Return [x, y] of the center of cell containing provided text 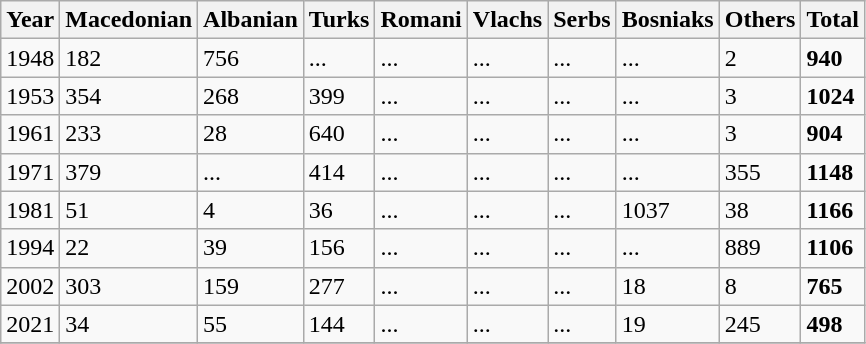
Romani [421, 20]
354 [129, 96]
414 [339, 172]
233 [129, 134]
1037 [668, 210]
1971 [30, 172]
640 [339, 134]
2 [760, 58]
1024 [833, 96]
1981 [30, 210]
159 [251, 286]
1166 [833, 210]
1148 [833, 172]
36 [339, 210]
268 [251, 96]
144 [339, 324]
22 [129, 248]
Year [30, 20]
19 [668, 324]
2002 [30, 286]
756 [251, 58]
Macedonian [129, 20]
182 [129, 58]
38 [760, 210]
Serbs [582, 20]
2021 [30, 324]
355 [760, 172]
889 [760, 248]
765 [833, 286]
Turks [339, 20]
Albanian [251, 20]
51 [129, 210]
156 [339, 248]
Total [833, 20]
1953 [30, 96]
277 [339, 286]
498 [833, 324]
303 [129, 286]
1961 [30, 134]
Others [760, 20]
55 [251, 324]
399 [339, 96]
34 [129, 324]
8 [760, 286]
379 [129, 172]
39 [251, 248]
940 [833, 58]
1948 [30, 58]
904 [833, 134]
Bosniaks [668, 20]
1994 [30, 248]
28 [251, 134]
4 [251, 210]
1106 [833, 248]
18 [668, 286]
245 [760, 324]
Vlachs [507, 20]
